Search for the cell housing the specified text and yield its (X, Y) center coordinate. 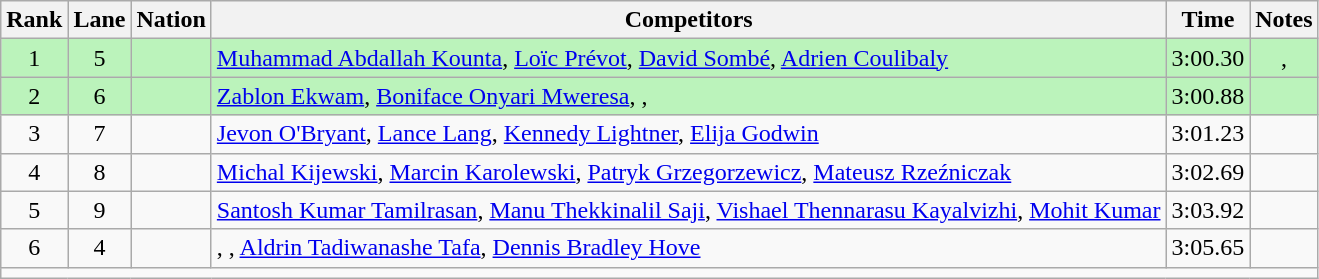
3:00.88 (1208, 96)
3:00.30 (1208, 58)
7 (100, 134)
3:05.65 (1208, 248)
Lane (100, 20)
3 (34, 134)
2 (34, 96)
3:02.69 (1208, 172)
Michal Kijewski, Marcin Karolewski, Patryk Grzegorzewicz, Mateusz Rzeźniczak (688, 172)
Zablon Ekwam, Boniface Onyari Mweresa, , (688, 96)
Competitors (688, 20)
, (1284, 58)
3:03.92 (1208, 210)
Rank (34, 20)
Muhammad Abdallah Kounta, Loïc Prévot, David Sombé, Adrien Coulibaly (688, 58)
Jevon O'Bryant, Lance Lang, Kennedy Lightner, Elija Godwin (688, 134)
Time (1208, 20)
Notes (1284, 20)
9 (100, 210)
, , Aldrin Tadiwanashe Tafa, Dennis Bradley Hove (688, 248)
1 (34, 58)
3:01.23 (1208, 134)
Nation (171, 20)
8 (100, 172)
Santosh Kumar Tamilrasan, Manu Thekkinalil Saji, Vishael Thennarasu Kayalvizhi, Mohit Kumar (688, 210)
